Detect which cell encompasses the target text, then output its [X, Y] center coordinate. 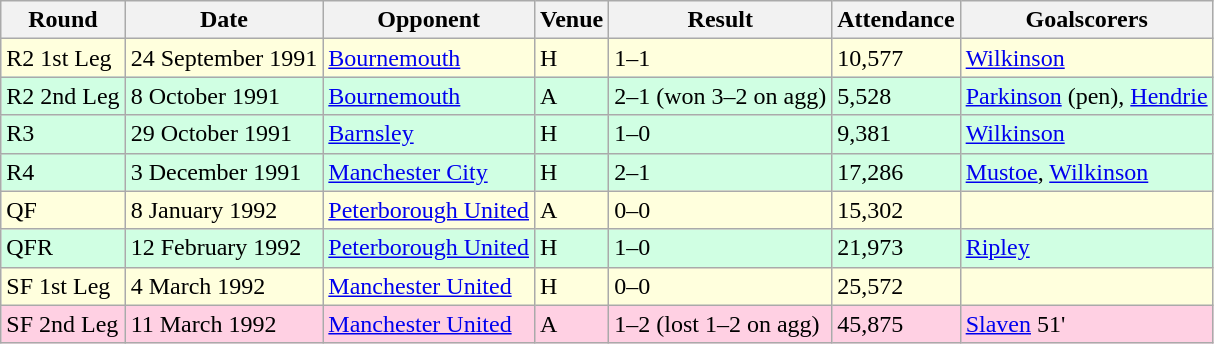
29 October 1991 [224, 134]
Parkinson (pen), Hendrie [1086, 96]
Ripley [1086, 248]
8 January 1992 [224, 210]
25,572 [896, 286]
QFR [63, 248]
Goalscorers [1086, 20]
2–1 [720, 172]
24 September 1991 [224, 58]
Attendance [896, 20]
Opponent [429, 20]
4 March 1992 [224, 286]
11 March 1992 [224, 324]
Mustoe, Wilkinson [1086, 172]
45,875 [896, 324]
9,381 [896, 134]
SF 1st Leg [63, 286]
15,302 [896, 210]
17,286 [896, 172]
SF 2nd Leg [63, 324]
Result [720, 20]
5,528 [896, 96]
R2 1st Leg [63, 58]
10,577 [896, 58]
Manchester City [429, 172]
1–2 (lost 1–2 on agg) [720, 324]
12 February 1992 [224, 248]
21,973 [896, 248]
Slaven 51' [1086, 324]
1–1 [720, 58]
Barnsley [429, 134]
Date [224, 20]
R3 [63, 134]
QF [63, 210]
Venue [572, 20]
2–1 (won 3–2 on agg) [720, 96]
R4 [63, 172]
8 October 1991 [224, 96]
3 December 1991 [224, 172]
R2 2nd Leg [63, 96]
Round [63, 20]
